Output the [X, Y] coordinate of the center of the cell containing the given text.  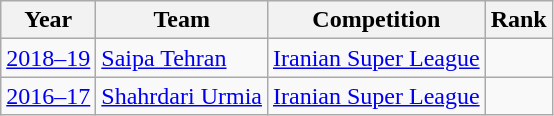
Shahrdari Urmia [182, 96]
2016–17 [48, 96]
Competition [376, 20]
Team [182, 20]
Year [48, 20]
2018–19 [48, 58]
Saipa Tehran [182, 58]
Rank [518, 20]
